Provide the [x, y] coordinate of the cell's center where the given text is located.  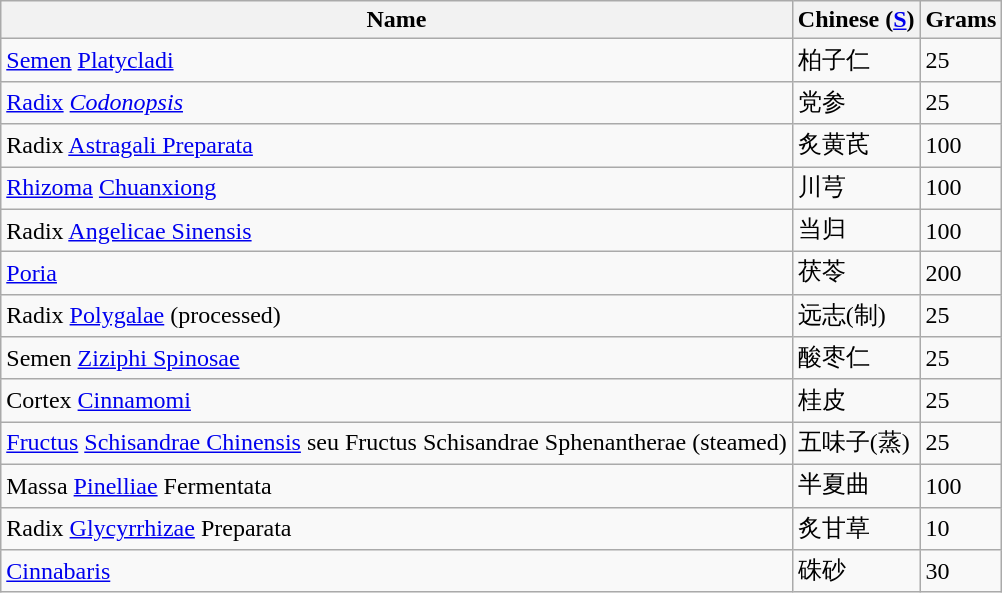
Radix Glycyrrhizae Preparata [397, 528]
党参 [856, 102]
五味子(蒸) [856, 444]
Chinese (S) [856, 20]
Radix Astragali Preparata [397, 146]
桂皮 [856, 400]
Poria [397, 274]
Rhizoma Chuanxiong [397, 188]
酸枣仁 [856, 358]
10 [961, 528]
Radix Codonopsis [397, 102]
Semen Ziziphi Spinosae [397, 358]
远志(制) [856, 316]
Radix Polygalae (processed) [397, 316]
Massa Pinelliae Fermentata [397, 486]
柏子仁 [856, 60]
茯苓 [856, 274]
Name [397, 20]
Fructus Schisandrae Chinensis seu Fructus Schisandrae Sphenantherae (steamed) [397, 444]
Radix Angelicae Sinensis [397, 230]
Cortex Cinnamomi [397, 400]
炙黄芪 [856, 146]
30 [961, 572]
炙甘草 [856, 528]
Semen Platycladi [397, 60]
硃砂 [856, 572]
Grams [961, 20]
200 [961, 274]
半夏曲 [856, 486]
当归 [856, 230]
川芎 [856, 188]
Cinnabaris [397, 572]
